Identify which cell holds the provided text, then report its (x, y) central coordinate. 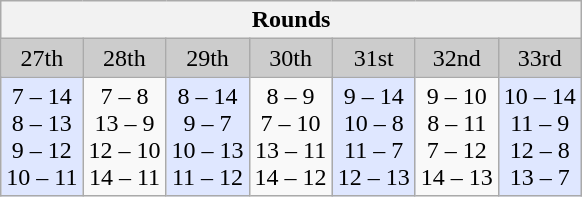
9 – 1410 – 811 – 712 – 13 (374, 136)
8 – 149 – 710 – 1311 – 12 (208, 136)
30th (290, 58)
31st (374, 58)
Rounds (292, 20)
9 – 108 – 117 – 1214 – 13 (456, 136)
10 – 1411 – 912 – 813 – 7 (540, 136)
7 – 148 – 139 – 1210 – 11 (42, 136)
27th (42, 58)
8 – 97 – 1013 – 1114 – 12 (290, 136)
32nd (456, 58)
29th (208, 58)
28th (124, 58)
7 – 813 – 912 – 1014 – 11 (124, 136)
33rd (540, 58)
